Return [x, y] of the center of cell containing provided text 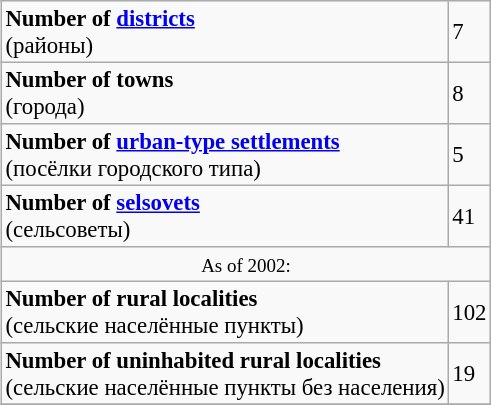
As of 2002: [246, 264]
Number of uninhabited rural localities(сельские населённые пункты без населения) [226, 374]
19 [470, 374]
Number of selsovets(сельсоветы) [226, 216]
Number of towns(города) [226, 93]
Number of rural localities(сельские населённые пункты) [226, 312]
41 [470, 216]
7 [470, 32]
102 [470, 312]
Number of districts(районы) [226, 32]
5 [470, 155]
Number of urban-type settlements(посёлки городского типа) [226, 155]
8 [470, 93]
